Detect which cell encompasses the target text, then output its (x, y) center coordinate. 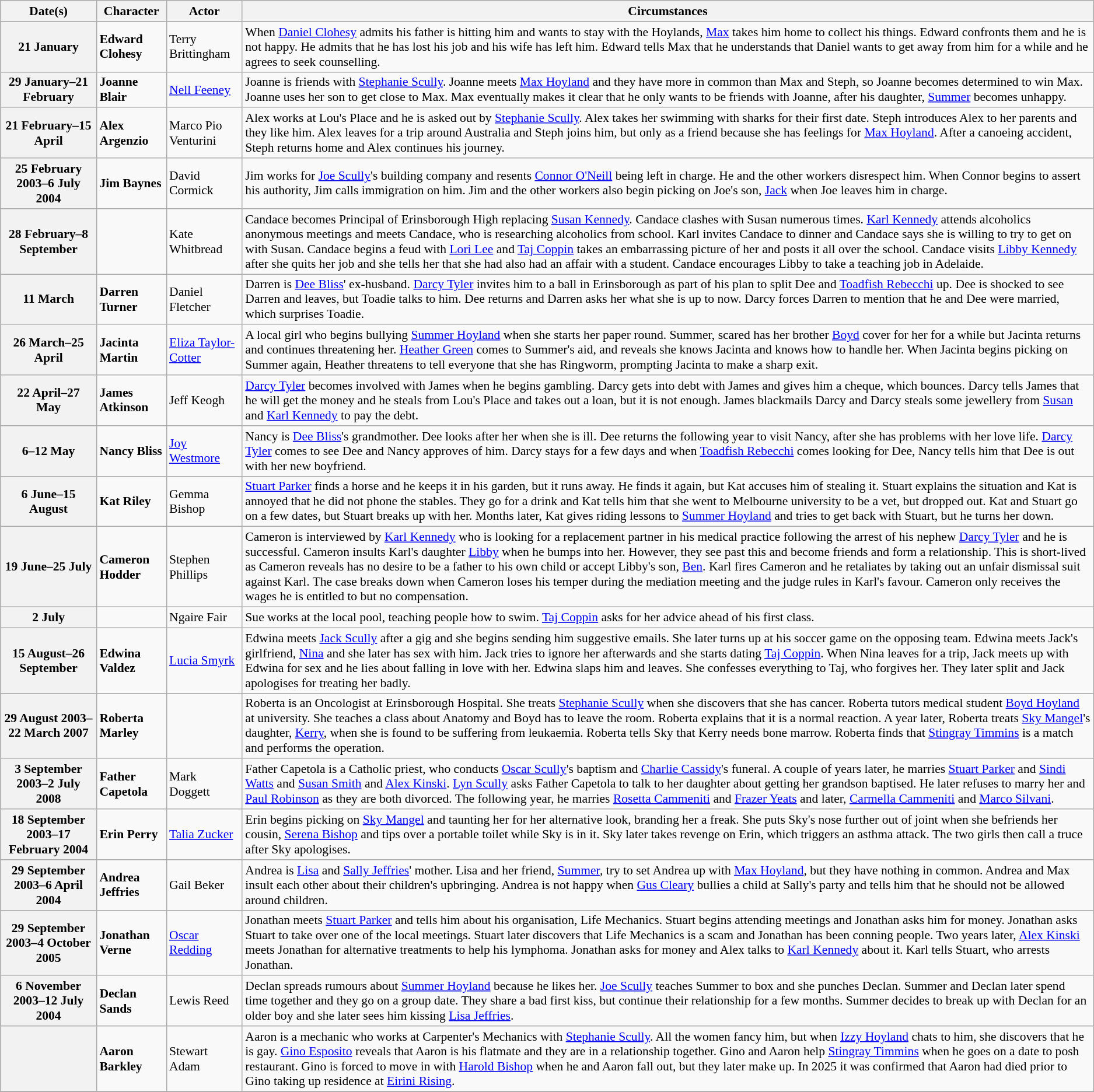
Roberta Marley (131, 726)
Edwina Valdez (131, 660)
Stephen Phillips (204, 567)
Jim Baynes (131, 183)
Nancy Bliss (131, 452)
3 September 2003–2 July 2008 (49, 784)
2 July (49, 618)
Stewart Adam (204, 1059)
21 February–15 April (49, 133)
19 June–25 July (49, 567)
26 March–25 April (49, 350)
Sue works at the local pool, teaching people how to swim. Taj Coppin asks for her advice ahead of his first class. (667, 618)
6 June–15 August (49, 502)
Jacinta Martin (131, 350)
Actor (204, 11)
Declan Sands (131, 1001)
25 February 2003–6 July 2004 (49, 183)
Mark Doggett (204, 784)
Darren Turner (131, 300)
Character (131, 11)
Terry Brittingham (204, 47)
Lewis Reed (204, 1001)
28 February–8 September (49, 242)
Oscar Redding (204, 943)
29 September 2003–6 April 2004 (49, 885)
Aaron Barkley (131, 1059)
David Cormick (204, 183)
Date(s) (49, 11)
29 September 2003–4 October 2005 (49, 943)
29 August 2003–22 March 2007 (49, 726)
Kate Whitbread (204, 242)
Eliza Taylor-Cotter (204, 350)
18 September 2003–17 February 2004 (49, 834)
Jeff Keogh (204, 400)
Jonathan Verne (131, 943)
Talia Zucker (204, 834)
Joy Westmore (204, 452)
6 November 2003–12 July 2004 (49, 1001)
Edward Clohesy (131, 47)
Gemma Bishop (204, 502)
22 April–27 May (49, 400)
Daniel Fletcher (204, 300)
29 January–21 February (49, 90)
11 March (49, 300)
James Atkinson (131, 400)
Kat Riley (131, 502)
15 August–26 September (49, 660)
Lucia Smyrk (204, 660)
Ngaire Fair (204, 618)
Gail Beker (204, 885)
Marco Pio Venturini (204, 133)
Alex Argenzio (131, 133)
21 January (49, 47)
Joanne Blair (131, 90)
Father Capetola (131, 784)
Circumstances (667, 11)
Andrea Jeffries (131, 885)
Cameron Hodder (131, 567)
Nell Feeney (204, 90)
6–12 May (49, 452)
Erin Perry (131, 834)
